Return (x, y) of the center of cell containing provided text 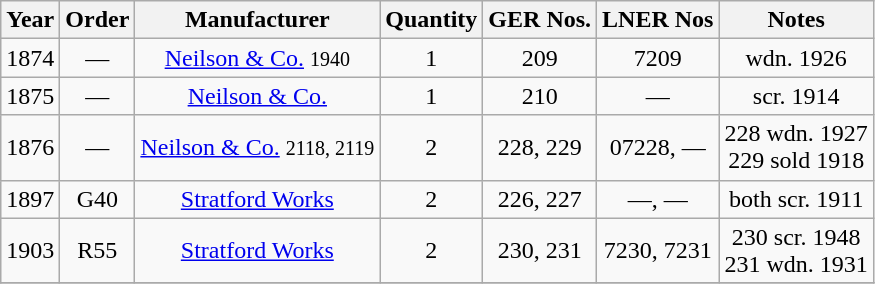
228 wdn. 1927 229 sold 1918 (796, 148)
7209 (658, 58)
1874 (30, 58)
228, 229 (540, 148)
1897 (30, 199)
230 scr. 1948 231 wdn. 1931 (796, 250)
230, 231 (540, 250)
226, 227 (540, 199)
G40 (98, 199)
LNER Nos (658, 20)
1876 (30, 148)
07228, — (658, 148)
wdn. 1926 (796, 58)
both scr. 1911 (796, 199)
210 (540, 96)
Neilson & Co. 1940 (258, 58)
209 (540, 58)
Neilson & Co. 2118, 2119 (258, 148)
GER Nos. (540, 20)
1875 (30, 96)
—, — (658, 199)
R55 (98, 250)
scr. 1914 (796, 96)
Manufacturer (258, 20)
Year (30, 20)
1903 (30, 250)
Neilson & Co. (258, 96)
Quantity (432, 20)
Order (98, 20)
7230, 7231 (658, 250)
Notes (796, 20)
